Extract the (X, Y) coordinate from the center of the cell holding the provided text.  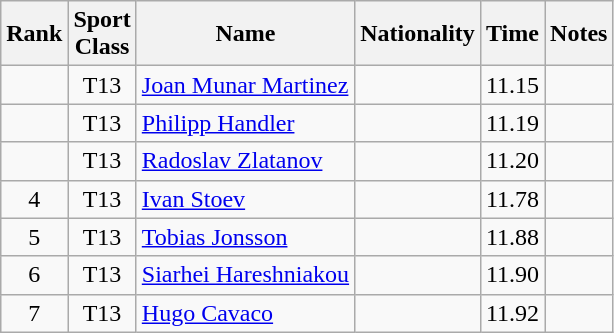
7 (34, 313)
11.78 (512, 199)
11.88 (512, 237)
Ivan Stoev (245, 199)
Hugo Cavaco (245, 313)
Tobias Jonsson (245, 237)
Name (245, 34)
11.90 (512, 275)
Nationality (418, 34)
Radoslav Zlatanov (245, 161)
Joan Munar Martinez (245, 85)
5 (34, 237)
11.92 (512, 313)
Time (512, 34)
6 (34, 275)
SportClass (102, 34)
Rank (34, 34)
11.20 (512, 161)
Notes (579, 34)
Siarhei Hareshniakou (245, 275)
4 (34, 199)
Philipp Handler (245, 123)
11.19 (512, 123)
11.15 (512, 85)
